From the cell containing the given text, extract its center point as [X, Y] coordinate. 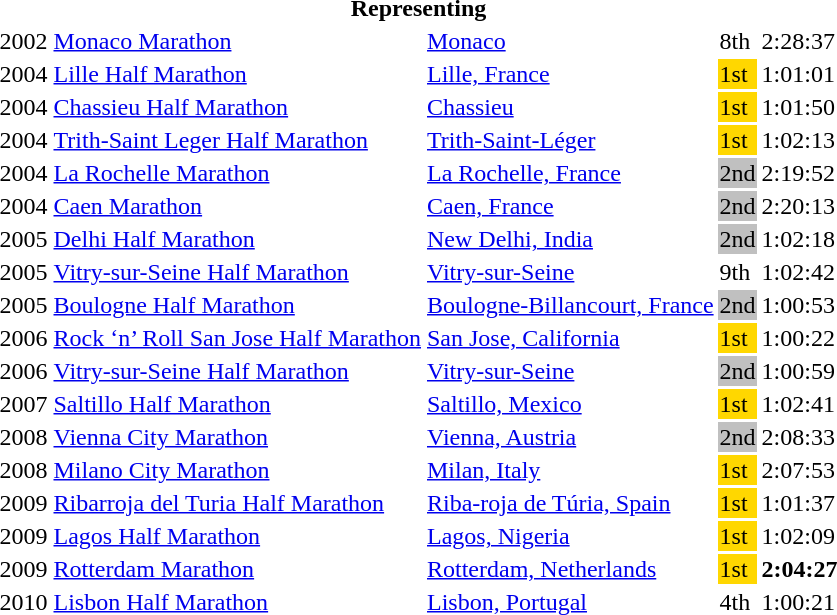
La Rochelle, France [571, 173]
Rotterdam, Netherlands [571, 569]
Boulogne Half Marathon [237, 305]
La Rochelle Marathon [237, 173]
Lille, France [571, 74]
Saltillo Half Marathon [237, 404]
Monaco [571, 41]
Lagos Half Marathon [237, 536]
Vienna, Austria [571, 437]
San Jose, California [571, 338]
Milano City Marathon [237, 470]
Rotterdam Marathon [237, 569]
Monaco Marathon [237, 41]
Delhi Half Marathon [237, 239]
8th [738, 41]
Boulogne-Billancourt, France [571, 305]
Lille Half Marathon [237, 74]
Trith-Saint Leger Half Marathon [237, 140]
Caen Marathon [237, 206]
Chassieu Half Marathon [237, 107]
Milan, Italy [571, 470]
Ribarroja del Turia Half Marathon [237, 503]
Riba-roja de Túria, Spain [571, 503]
Caen, France [571, 206]
Lagos, Nigeria [571, 536]
New Delhi, India [571, 239]
9th [738, 272]
Rock ‘n’ Roll San Jose Half Marathon [237, 338]
Chassieu [571, 107]
Vienna City Marathon [237, 437]
Trith-Saint-Léger [571, 140]
Saltillo, Mexico [571, 404]
